Determine the (X, Y) coordinate at the center of the cell enclosing the given text.  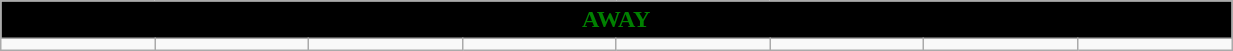
AWAY (616, 20)
